Search for the cell housing the specified text and yield its [X, Y] center coordinate. 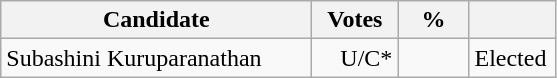
% [434, 20]
U/C* [355, 58]
Subashini Kuruparanathan [156, 58]
Votes [355, 20]
Elected [512, 58]
Candidate [156, 20]
